For the text-containing cell, return its midpoint in (X, Y) coordinate format. 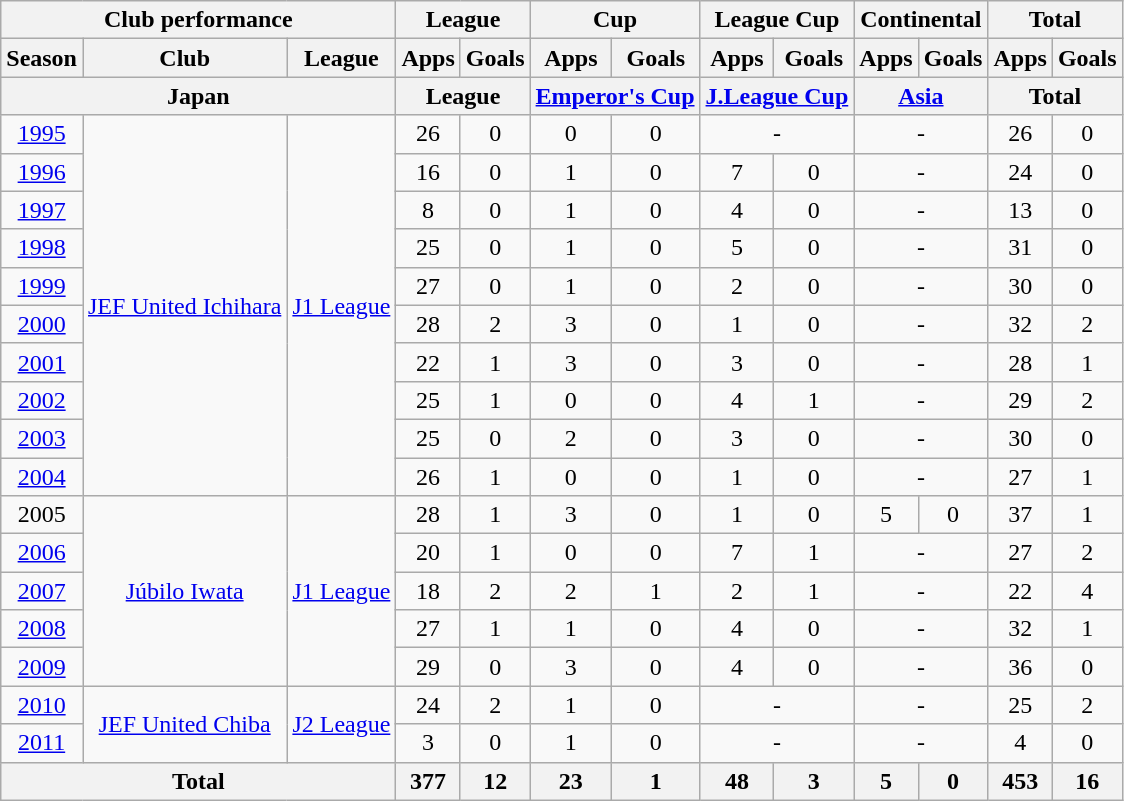
48 (737, 781)
J2 League (342, 724)
13 (1020, 210)
2011 (42, 743)
31 (1020, 248)
1997 (42, 210)
Club performance (198, 20)
Japan (198, 96)
8 (428, 210)
18 (428, 591)
Asia (921, 96)
2009 (42, 667)
Season (42, 58)
1998 (42, 248)
2010 (42, 705)
2005 (42, 515)
377 (428, 781)
Continental (921, 20)
2006 (42, 553)
1995 (42, 134)
JEF United Chiba (184, 724)
36 (1020, 667)
453 (1020, 781)
Júbilo Iwata (184, 591)
37 (1020, 515)
20 (428, 553)
2007 (42, 591)
J.League Cup (777, 96)
Emperor's Cup (615, 96)
2004 (42, 477)
2008 (42, 629)
Club (184, 58)
JEF United Ichihara (184, 306)
2003 (42, 438)
2001 (42, 362)
23 (571, 781)
Cup (615, 20)
12 (495, 781)
2002 (42, 400)
2000 (42, 324)
1999 (42, 286)
League Cup (777, 20)
1996 (42, 172)
